Search for the cell housing the specified text and yield its [x, y] center coordinate. 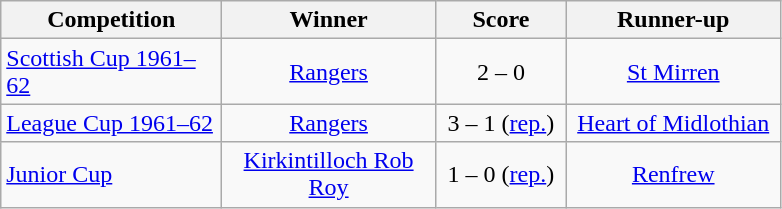
Heart of Midlothian [673, 123]
Renfrew [673, 174]
3 – 1 (rep.) [500, 123]
1 – 0 (rep.) [500, 174]
Competition [112, 20]
Runner-up [673, 20]
St Mirren [673, 72]
Winner [329, 20]
League Cup 1961–62 [112, 123]
Score [500, 20]
Scottish Cup 1961–62 [112, 72]
2 – 0 [500, 72]
Junior Cup [112, 174]
Kirkintilloch Rob Roy [329, 174]
